Find where the given text appears and provide that cell's center as (X, Y) coordinate. 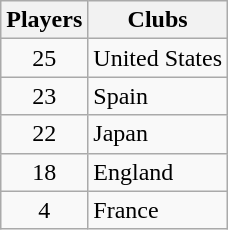
25 (44, 58)
France (158, 210)
United States (158, 58)
18 (44, 172)
22 (44, 134)
Players (44, 20)
23 (44, 96)
England (158, 172)
4 (44, 210)
Spain (158, 96)
Japan (158, 134)
Clubs (158, 20)
